Provide the [X, Y] coordinate of the cell's center where the given text is located.  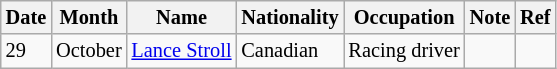
Note [490, 17]
October [88, 51]
Racing driver [404, 51]
Date [26, 17]
Ref [535, 17]
Month [88, 17]
Occupation [404, 17]
Name [182, 17]
Canadian [290, 51]
29 [26, 51]
Lance Stroll [182, 51]
Nationality [290, 17]
